Search for the cell housing the specified text and yield its [X, Y] center coordinate. 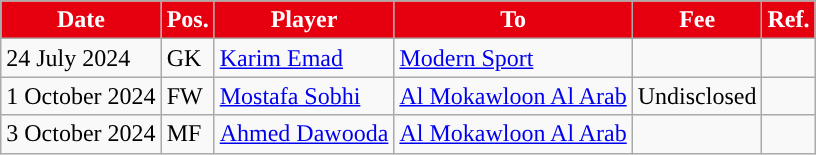
Pos. [188, 20]
Player [304, 20]
Date [81, 20]
24 July 2024 [81, 58]
Fee [697, 20]
FW [188, 96]
3 October 2024 [81, 134]
Modern Sport [513, 58]
1 October 2024 [81, 96]
Mostafa Sobhi [304, 96]
Karim Emad [304, 58]
Undisclosed [697, 96]
GK [188, 58]
To [513, 20]
Ref. [788, 20]
MF [188, 134]
Ahmed Dawooda [304, 134]
